Output the [X, Y] coordinate of the center of the cell containing the given text.  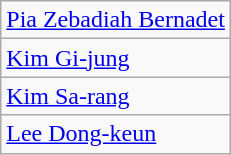
Lee Dong-keun [116, 134]
Kim Gi-jung [116, 58]
Kim Sa-rang [116, 96]
Pia Zebadiah Bernadet [116, 20]
